Provide the (x, y) coordinate of the cell's center where the given text is located.  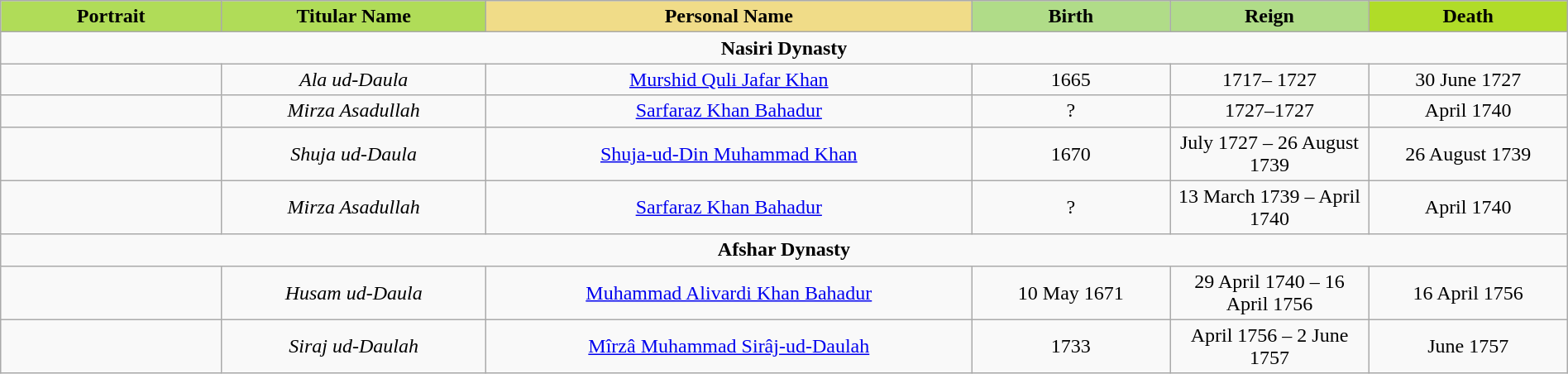
June 1757 (1468, 346)
Husam ud-Daula (354, 293)
13 March 1739 – April 1740 (1269, 207)
Ala ud-Daula (354, 79)
Mîrzâ Muhammad Sirâj-ud-Daulah (729, 346)
10 May 1671 (1071, 293)
Nasiri Dynasty (784, 48)
1727–1727 (1269, 111)
Shuja-ud-Din Muhammad Khan (729, 154)
Afshar Dynasty (784, 250)
Muhammad Alivardi Khan Bahadur (729, 293)
26 August 1739 (1468, 154)
Birth (1071, 17)
1665 (1071, 79)
Murshid Quli Jafar Khan (729, 79)
Death (1468, 17)
30 June 1727 (1468, 79)
16 April 1756 (1468, 293)
1717– 1727 (1269, 79)
Titular Name (354, 17)
Personal Name (729, 17)
Reign (1269, 17)
Siraj ud-Daulah (354, 346)
1733 (1071, 346)
29 April 1740 – 16 April 1756 (1269, 293)
July 1727 – 26 August 1739 (1269, 154)
Shuja ud-Daula (354, 154)
1670 (1071, 154)
April 1756 – 2 June 1757 (1269, 346)
Portrait (111, 17)
